Find where the given text appears and provide that cell's center as (x, y) coordinate. 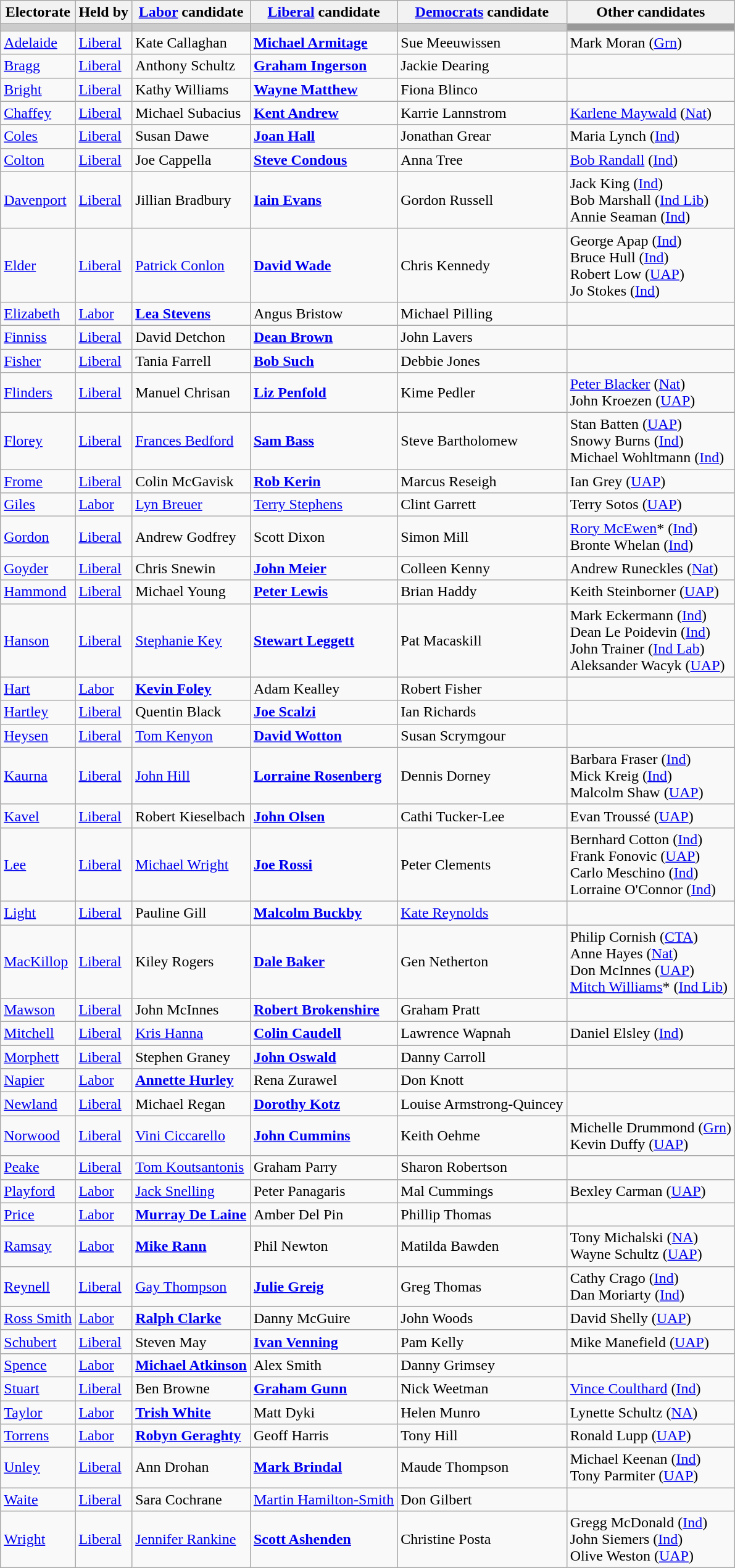
Angus Bristow (323, 313)
Mark Eckermann (Ind) Dean Le Poidevin (Ind) John Trainer (Ind Lab) Aleksander Wacyk (UAP) (650, 641)
Graham Pratt (482, 1010)
Taylor (38, 1412)
Dale Baker (323, 961)
Gordon Russell (482, 200)
John Olsen (323, 816)
Heysen (38, 736)
Colin Caudell (323, 1034)
Mark Moran (Grn) (650, 43)
Playford (38, 1191)
Marcus Reseigh (482, 481)
Terry Sotos (UAP) (650, 505)
Colleen Kenny (482, 568)
Democrats candidate (482, 12)
Tony Hill (482, 1436)
Michael Keenan (Ind) Tony Parmiter (UAP) (650, 1467)
Robert Kieselbach (191, 816)
John Woods (482, 1318)
Kavel (38, 816)
Lyn Breuer (191, 505)
John Hill (191, 776)
Elizabeth (38, 313)
Graham Ingerson (323, 66)
Lawrence Wapnah (482, 1034)
Keith Oehme (482, 1135)
Kevin Foley (191, 689)
Geoff Harris (323, 1436)
Peake (38, 1168)
Unley (38, 1467)
Ronald Lupp (UAP) (650, 1436)
Terry Stephens (323, 505)
Steve Condous (323, 160)
Joe Rossi (323, 864)
Kate Callaghan (191, 43)
Nick Weetman (482, 1388)
Mark Brindal (323, 1467)
Michael Pilling (482, 313)
Susan Scrymgour (482, 736)
Steve Bartholomew (482, 441)
Stewart Leggett (323, 641)
Andrew Runeckles (Nat) (650, 568)
Patrick Conlon (191, 265)
Hanson (38, 641)
Don Gilbert (482, 1500)
Mike Manefield (UAP) (650, 1342)
Dorothy Kotz (323, 1104)
Kime Pedler (482, 392)
Kris Hanna (191, 1034)
Reynell (38, 1286)
Rena Zurawel (323, 1081)
Kathy Williams (191, 89)
Mal Cummings (482, 1191)
Finniss (38, 337)
Vini Ciccarello (191, 1135)
Trish White (191, 1412)
Amber Del Pin (323, 1214)
Evan Troussé (UAP) (650, 816)
Michael Atkinson (191, 1365)
Anna Tree (482, 160)
Giles (38, 505)
Matilda Bawden (482, 1247)
Robyn Geraghty (191, 1436)
Other candidates (650, 12)
Sam Bass (323, 441)
Price (38, 1214)
Light (38, 913)
Don Knott (482, 1081)
Karrie Lannstrom (482, 113)
Danny Carroll (482, 1057)
Alex Smith (323, 1365)
Bexley Carman (UAP) (650, 1191)
Maria Lynch (Ind) (650, 136)
Dean Brown (323, 337)
Kate Reynolds (482, 913)
Wayne Matthew (323, 89)
Debbie Jones (482, 361)
Tom Koutsantonis (191, 1168)
Helen Munro (482, 1412)
Gen Netherton (482, 961)
Barbara Fraser (Ind) Mick Kreig (Ind) Malcolm Shaw (UAP) (650, 776)
David Wotton (323, 736)
John Oswald (323, 1057)
Schubert (38, 1342)
Sharon Robertson (482, 1168)
Liz Penfold (323, 392)
Brian Haddy (482, 592)
Goyder (38, 568)
Waite (38, 1500)
Andrew Godfrey (191, 537)
Malcolm Buckby (323, 913)
Bragg (38, 66)
MacKillop (38, 961)
Jack King (Ind) Bob Marshall (Ind Lib) Annie Seaman (Ind) (650, 200)
Pauline Gill (191, 913)
Peter Clements (482, 864)
David Shelly (UAP) (650, 1318)
Hammond (38, 592)
Joan Hall (323, 136)
Phil Newton (323, 1247)
Robert Brokenshire (323, 1010)
Hartley (38, 712)
Dennis Dorney (482, 776)
Michael Armitage (323, 43)
Matt Dyki (323, 1412)
Ross Smith (38, 1318)
Louise Armstrong-Quincey (482, 1104)
Peter Lewis (323, 592)
Ivan Venning (323, 1342)
John Lavers (482, 337)
Gregg McDonald (Ind) John Siemers (Ind) Olive Weston (UAP) (650, 1540)
John Cummins (323, 1135)
Susan Dawe (191, 136)
Cathy Crago (Ind) Dan Moriarty (Ind) (650, 1286)
Morphett (38, 1057)
Lynette Schultz (NA) (650, 1412)
Frome (38, 481)
Peter Panagaris (323, 1191)
Graham Parry (323, 1168)
Pat Macaskill (482, 641)
Phillip Thomas (482, 1214)
Jonathan Grear (482, 136)
Philip Cornish (CTA) Anne Hayes (Nat) Don McInnes (UAP) Mitch Williams* (Ind Lib) (650, 961)
Sue Meeuwissen (482, 43)
Ian Richards (482, 712)
Michael Subacius (191, 113)
Electorate (38, 12)
Rob Kerin (323, 481)
Mawson (38, 1010)
Liberal candidate (323, 12)
Mitchell (38, 1034)
Karlene Maywald (Nat) (650, 113)
Scott Ashenden (323, 1540)
Anthony Schultz (191, 66)
Ian Grey (UAP) (650, 481)
Tony Michalski (NA) Wayne Schultz (UAP) (650, 1247)
Clint Garrett (482, 505)
Spence (38, 1365)
Jennifer Rankine (191, 1540)
Ramsay (38, 1247)
Michael Wright (191, 864)
Jackie Dearing (482, 66)
Stuart (38, 1388)
George Apap (Ind) Bruce Hull (Ind) Robert Low (UAP) Jo Stokes (Ind) (650, 265)
Elder (38, 265)
Tom Kenyon (191, 736)
Lorraine Rosenberg (323, 776)
Danny McGuire (323, 1318)
John Meier (323, 568)
Annette Hurley (191, 1081)
Greg Thomas (482, 1286)
Rory McEwen* (Ind) Bronte Whelan (Ind) (650, 537)
Stan Batten (UAP) Snowy Burns (Ind) Michael Wohltmann (Ind) (650, 441)
Gordon (38, 537)
Vince Coulthard (Ind) (650, 1388)
Hart (38, 689)
Wright (38, 1540)
John McInnes (191, 1010)
Tania Farrell (191, 361)
Napier (38, 1081)
Lea Stevens (191, 313)
Flinders (38, 392)
Kiley Rogers (191, 961)
Gay Thompson (191, 1286)
Joe Scalzi (323, 712)
Iain Evans (323, 200)
Stephanie Key (191, 641)
Bright (38, 89)
Ann Drohan (191, 1467)
Robert Fisher (482, 689)
Lee (38, 864)
Coles (38, 136)
Davenport (38, 200)
Chris Snewin (191, 568)
Bernhard Cotton (Ind) Frank Fonovic (UAP) Carlo Meschino (Ind) Lorraine O'Connor (Ind) (650, 864)
Mike Rann (191, 1247)
Bob Randall (Ind) (650, 160)
Held by (104, 12)
Sara Cochrane (191, 1500)
Maude Thompson (482, 1467)
Danny Grimsey (482, 1365)
Daniel Elsley (Ind) (650, 1034)
Graham Gunn (323, 1388)
Chris Kennedy (482, 265)
Martin Hamilton-Smith (323, 1500)
Quentin Black (191, 712)
Jillian Bradbury (191, 200)
Colin McGavisk (191, 481)
Labor candidate (191, 12)
Kent Andrew (323, 113)
Michael Regan (191, 1104)
Pam Kelly (482, 1342)
Joe Cappella (191, 160)
Chaffey (38, 113)
Julie Greig (323, 1286)
Adam Kealley (323, 689)
Manuel Chrisan (191, 392)
Colton (38, 160)
Torrens (38, 1436)
Frances Bedford (191, 441)
Michelle Drummond (Grn) Kevin Duffy (UAP) (650, 1135)
Ben Browne (191, 1388)
Christine Posta (482, 1540)
Murray De Laine (191, 1214)
David Wade (323, 265)
Scott Dixon (323, 537)
Steven May (191, 1342)
Simon Mill (482, 537)
Fiona Blinco (482, 89)
David Detchon (191, 337)
Peter Blacker (Nat) John Kroezen (UAP) (650, 392)
Bob Such (323, 361)
Jack Snelling (191, 1191)
Ralph Clarke (191, 1318)
Florey (38, 441)
Stephen Graney (191, 1057)
Fisher (38, 361)
Keith Steinborner (UAP) (650, 592)
Kaurna (38, 776)
Cathi Tucker-Lee (482, 816)
Michael Young (191, 592)
Newland (38, 1104)
Adelaide (38, 43)
Norwood (38, 1135)
